Return the (X, Y) coordinate for the center point of the cell that contains the specified text.  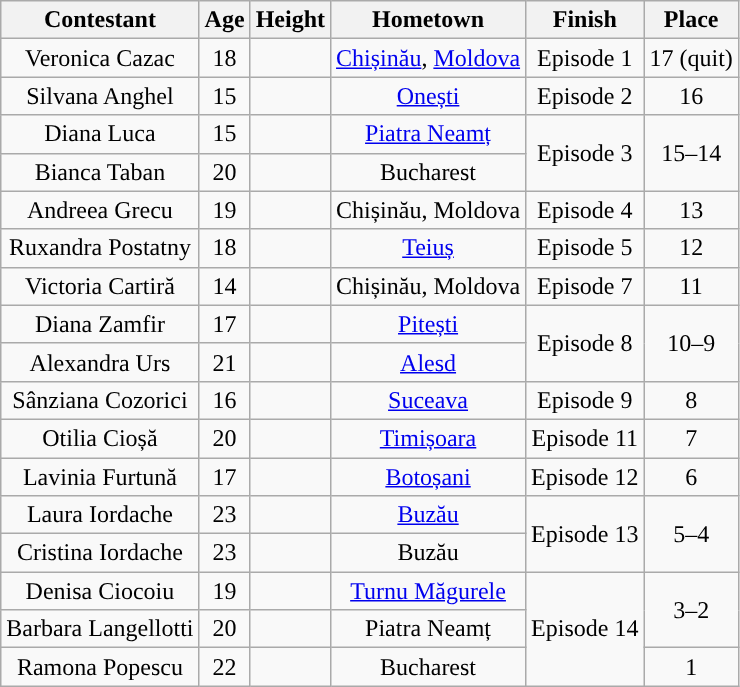
Episode 5 (585, 248)
15–14 (691, 153)
Episode 13 (585, 534)
Sânziana Cozorici (100, 400)
Cristina Iordache (100, 553)
Andreea Grecu (100, 210)
Episode 3 (585, 153)
5–4 (691, 534)
Episode 1 (585, 58)
Turnu Măgurele (428, 591)
Place (691, 20)
3–2 (691, 610)
Episode 9 (585, 400)
Finish (585, 20)
Otilia Cioșă (100, 438)
11 (691, 286)
Lavinia Furtună (100, 477)
Silvana Anghel (100, 96)
Suceava (428, 400)
Episode 7 (585, 286)
17 (quit) (691, 58)
Timișoara (428, 438)
Episode 4 (585, 210)
Laura Iordache (100, 515)
6 (691, 477)
Onești (428, 96)
Episode 2 (585, 96)
Hometown (428, 20)
Episode 8 (585, 343)
Height (290, 20)
Contestant (100, 20)
Barbara Langellotti (100, 629)
21 (224, 362)
22 (224, 667)
Alexandra Urs (100, 362)
Episode 11 (585, 438)
Episode 12 (585, 477)
Denisa Ciocoiu (100, 591)
Botoșani (428, 477)
Diana Zamfir (100, 324)
13 (691, 210)
Teiuș (428, 248)
Alesd (428, 362)
Episode 14 (585, 629)
14 (224, 286)
12 (691, 248)
Ruxandra Postatny (100, 248)
Ramona Popescu (100, 667)
Bianca Taban (100, 172)
Victoria Cartiră (100, 286)
8 (691, 400)
1 (691, 667)
10–9 (691, 343)
Pitești (428, 324)
7 (691, 438)
Diana Luca (100, 134)
Veronica Cazac (100, 58)
Age (224, 20)
